Identify which cell holds the provided text, then report its (x, y) central coordinate. 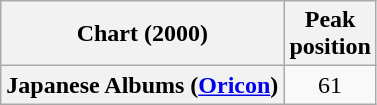
Chart (2000) (142, 34)
Peak position (330, 34)
61 (330, 85)
Japanese Albums (Oricon) (142, 85)
